For the text-containing cell, return its midpoint in (x, y) coordinate format. 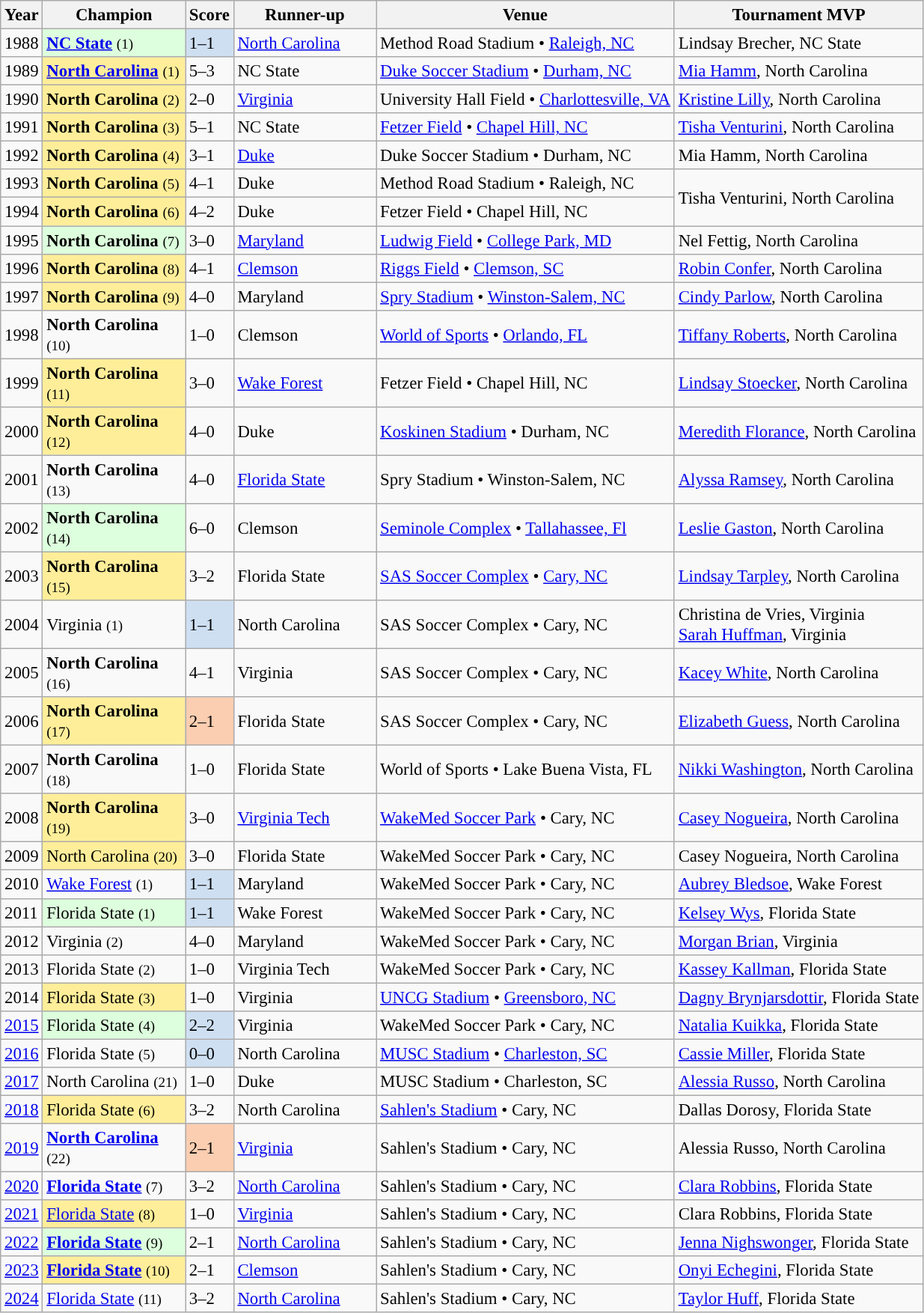
Score (209, 15)
North Carolina (17) (114, 722)
2016 (22, 1053)
2022 (22, 1243)
2003 (22, 576)
Florida State (6) (114, 1109)
6–0 (209, 528)
1997 (22, 296)
North Carolina (9) (114, 296)
UNCG Stadium • Greensboro, NC (525, 997)
North Carolina (16) (114, 674)
2005 (22, 674)
North Carolina (10) (114, 334)
North Carolina (3) (114, 127)
North Carolina (4) (114, 156)
Jenna Nighswonger, Florida State (798, 1243)
2013 (22, 969)
1990 (22, 100)
Florida State (5) (114, 1053)
Alyssa Ramsey, North Carolina (798, 479)
World of Sports • Orlando, FL (525, 334)
NC State (1) (114, 43)
Florida State (3) (114, 997)
2019 (22, 1148)
Virginia (1) (114, 624)
North Carolina (18) (114, 770)
Florida State (1) (114, 913)
2010 (22, 885)
2007 (22, 770)
Elizabeth Guess, North Carolina (798, 722)
North Carolina (14) (114, 528)
1996 (22, 268)
Nel Fettig, North Carolina (798, 240)
Lindsay Stoecker, North Carolina (798, 383)
Tournament MVP (798, 15)
Cindy Parlow, North Carolina (798, 296)
Florida State (8) (114, 1214)
1994 (22, 212)
Riggs Field • Clemson, SC (525, 268)
4–2 (209, 212)
Runner-up (305, 15)
Year (22, 15)
North Carolina (5) (114, 183)
1991 (22, 127)
North Carolina (19) (114, 817)
Virginia (2) (114, 941)
North Carolina (12) (114, 431)
2–0 (209, 100)
North Carolina (1) (114, 71)
Nikki Washington, North Carolina (798, 770)
Lindsay Brecher, NC State (798, 43)
Wake Forest (1) (114, 885)
Meredith Florance, North Carolina (798, 431)
North Carolina (21) (114, 1082)
2020 (22, 1186)
Natalia Kuikka, Florida State (798, 1026)
2024 (22, 1299)
3–1 (209, 156)
Kassey Kallman, Florida State (798, 969)
University Hall Field • Charlottesville, VA (525, 100)
North Carolina (6) (114, 212)
Lindsay Tarpley, North Carolina (798, 576)
2002 (22, 528)
Florida State (4) (114, 1026)
Venue (525, 15)
Florida State (10) (114, 1270)
North Carolina (13) (114, 479)
Tiffany Roberts, North Carolina (798, 334)
North Carolina (8) (114, 268)
North Carolina (22) (114, 1148)
1988 (22, 43)
2018 (22, 1109)
Ludwig Field • College Park, MD (525, 240)
2004 (22, 624)
Kacey White, North Carolina (798, 674)
1998 (22, 334)
1999 (22, 383)
Morgan Brian, Virginia (798, 941)
Onyi Echegini, Florida State (798, 1270)
2009 (22, 856)
North Carolina (11) (114, 383)
North Carolina (15) (114, 576)
2011 (22, 913)
0–0 (209, 1053)
North Carolina (2) (114, 100)
North Carolina (7) (114, 240)
2023 (22, 1270)
Seminole Complex • Tallahassee, Fl (525, 528)
2012 (22, 941)
Cassie Miller, Florida State (798, 1053)
North Carolina (20) (114, 856)
Koskinen Stadium • Durham, NC (525, 431)
1992 (22, 156)
2000 (22, 431)
2015 (22, 1026)
Dallas Dorosy, Florida State (798, 1109)
2008 (22, 817)
2014 (22, 997)
Christina de Vries, Virginia Sarah Huffman, Virginia (798, 624)
Florida State (7) (114, 1186)
2001 (22, 479)
Florida State (2) (114, 969)
Kristine Lilly, North Carolina (798, 100)
World of Sports • Lake Buena Vista, FL (525, 770)
Dagny Brynjarsdottir, Florida State (798, 997)
1993 (22, 183)
Florida State (9) (114, 1243)
1989 (22, 71)
5–3 (209, 71)
Robin Confer, North Carolina (798, 268)
Leslie Gaston, North Carolina (798, 528)
2021 (22, 1214)
Aubrey Bledsoe, Wake Forest (798, 885)
2006 (22, 722)
Kelsey Wys, Florida State (798, 913)
2017 (22, 1082)
Taylor Huff, Florida State (798, 1299)
Champion (114, 15)
Florida State (11) (114, 1299)
1995 (22, 240)
2–2 (209, 1026)
5–1 (209, 127)
